Extract the [X, Y] coordinate from the center of the cell holding the provided text.  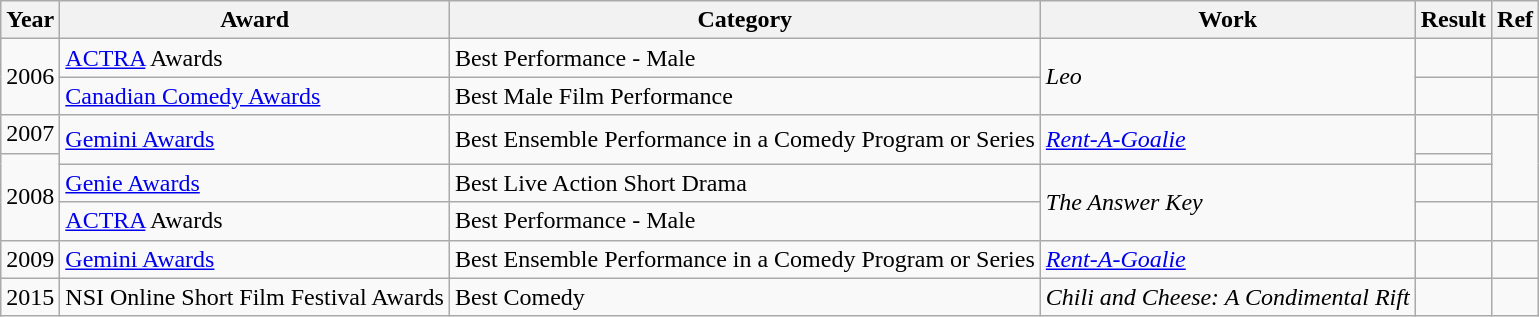
NSI Online Short Film Festival Awards [255, 297]
Ref [1516, 20]
Canadian Comedy Awards [255, 96]
Best Live Action Short Drama [744, 183]
2015 [30, 297]
Award [255, 20]
2008 [30, 196]
2007 [30, 134]
2009 [30, 259]
Work [1228, 20]
Best Male Film Performance [744, 96]
Category [744, 20]
Year [30, 20]
2006 [30, 77]
Result [1453, 20]
The Answer Key [1228, 202]
Best Comedy [744, 297]
Chili and Cheese: A Condimental Rift [1228, 297]
Genie Awards [255, 183]
Leo [1228, 77]
